Provide the (x, y) coordinate of the cell's center where the given text is located.  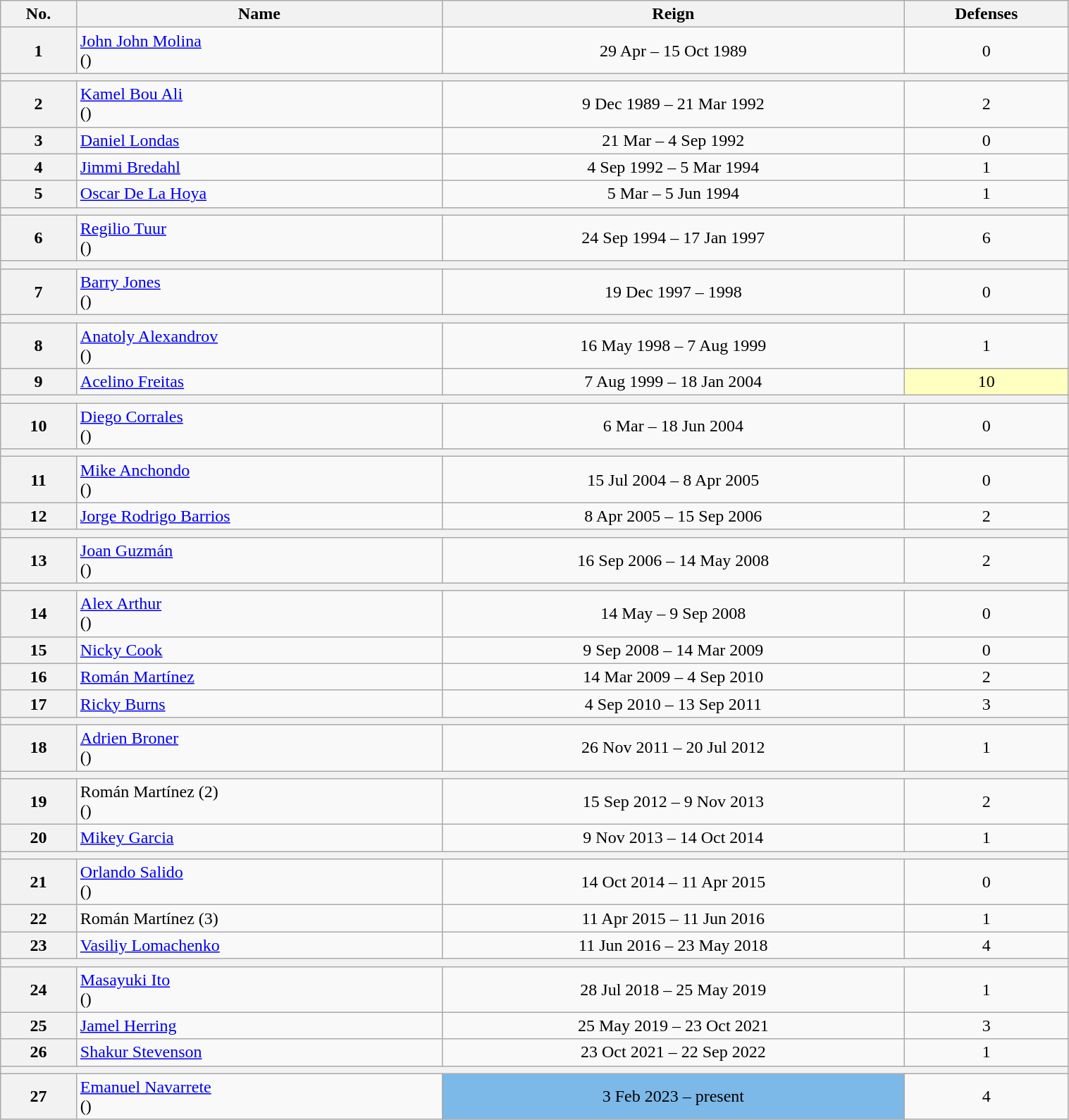
16 May 1998 – 7 Aug 1999 (673, 345)
21 Mar – 4 Sep 1992 (673, 140)
Román Martínez (3) (259, 918)
8 (39, 345)
14 May – 9 Sep 2008 (673, 613)
Jorge Rodrigo Barrios (259, 516)
Román Martínez (2) () (259, 802)
9 Sep 2008 – 14 Mar 2009 (673, 650)
11 Jun 2016 – 23 May 2018 (673, 945)
Reign (673, 14)
29 Apr – 15 Oct 1989 (673, 51)
20 (39, 838)
Alex Arthur() (259, 613)
5 Mar – 5 Jun 1994 (673, 194)
Joan Guzmán() (259, 560)
Orlando Salido() (259, 882)
Ricky Burns (259, 703)
17 (39, 703)
16 (39, 677)
18 (39, 747)
Mikey Garcia (259, 838)
11 (39, 479)
14 (39, 613)
Acelino Freitas (259, 382)
Barry Jones() (259, 292)
27 (39, 1097)
7 (39, 292)
9 Nov 2013 – 14 Oct 2014 (673, 838)
9 (39, 382)
4 Sep 1992 – 5 Mar 1994 (673, 167)
14 Mar 2009 – 4 Sep 2010 (673, 677)
Jimmi Bredahl (259, 167)
Mike Anchondo() (259, 479)
Regilio Tuur() (259, 238)
15 Jul 2004 – 8 Apr 2005 (673, 479)
Diego Corrales() (259, 426)
Emanuel Navarrete() (259, 1097)
21 (39, 882)
Masayuki Ito() (259, 990)
15 Sep 2012 – 9 Nov 2013 (673, 802)
No. (39, 14)
John John Molina() (259, 51)
19 Dec 1997 – 1998 (673, 292)
24 Sep 1994 – 17 Jan 1997 (673, 238)
14 Oct 2014 – 11 Apr 2015 (673, 882)
23 Oct 2021 – 22 Sep 2022 (673, 1052)
Román Martínez (259, 677)
6 Mar – 18 Jun 2004 (673, 426)
4 Sep 2010 – 13 Sep 2011 (673, 703)
Daniel Londas (259, 140)
5 (39, 194)
9 Dec 1989 – 21 Mar 1992 (673, 104)
19 (39, 802)
8 Apr 2005 – 15 Sep 2006 (673, 516)
22 (39, 918)
23 (39, 945)
12 (39, 516)
Nicky Cook (259, 650)
15 (39, 650)
25 May 2019 – 23 Oct 2021 (673, 1026)
7 Aug 1999 – 18 Jan 2004 (673, 382)
16 Sep 2006 – 14 May 2008 (673, 560)
26 (39, 1052)
Oscar De La Hoya (259, 194)
Defenses (987, 14)
Kamel Bou Ali() (259, 104)
28 Jul 2018 – 25 May 2019 (673, 990)
Anatoly Alexandrov() (259, 345)
Name (259, 14)
3 Feb 2023 – present (673, 1097)
26 Nov 2011 – 20 Jul 2012 (673, 747)
25 (39, 1026)
Adrien Broner() (259, 747)
24 (39, 990)
Jamel Herring (259, 1026)
Vasiliy Lomachenko (259, 945)
13 (39, 560)
11 Apr 2015 – 11 Jun 2016 (673, 918)
Shakur Stevenson (259, 1052)
